Capture the cell that displays the provided text and extract its [X, Y] central coordinate. 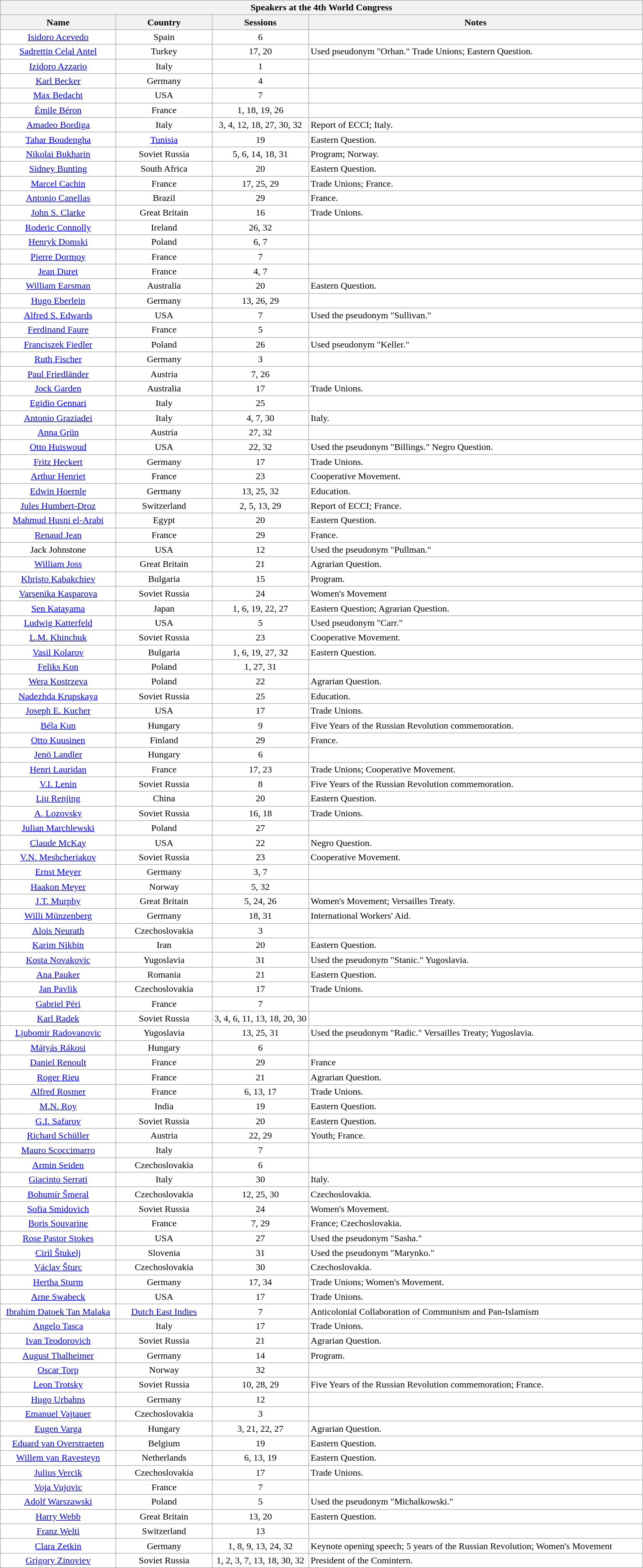
22, 29 [260, 1136]
Franz Welti [58, 1531]
4, 7, 30 [260, 418]
Mátyás Rákosi [58, 1048]
Richard Schüller [58, 1136]
Oscar Torp [58, 1370]
Jean Duret [58, 271]
Speakers at the 4th World Congress [321, 8]
Tahar Boudengha [58, 139]
John S. Clarke [58, 213]
Name [58, 22]
3, 7 [260, 872]
Program; Norway. [475, 154]
France; Czechoslovakia. [475, 1224]
18, 31 [260, 916]
Tunisia [164, 139]
Nadezhda Krupskaya [58, 696]
4, 7 [260, 271]
Used the pseudonym "Michalkowski." [475, 1502]
Youth; France. [475, 1136]
Anna Grün [58, 433]
Otto Huiswoud [58, 447]
Used pseudonym "Orhan." Trade Unions; Eastern Question. [475, 52]
A. Lozovsky [58, 813]
Henryk Domski [58, 242]
Report of ECCI; France. [475, 506]
Ruth Fischer [58, 359]
1, 2, 3, 7, 13, 18, 30, 32 [260, 1560]
Wera Kostrzeva [58, 682]
Otto Kuusinen [58, 740]
Pierre Dormoy [58, 257]
Emanuel Vajtauer [58, 1414]
Belgium [164, 1443]
Isidoro Acevedo [58, 37]
Notes [475, 22]
L.M. Khinchuk [58, 637]
Izidoro Azzario [58, 66]
1, 6, 19, 27, 32 [260, 652]
Leon Trotsky [58, 1385]
1, 6, 19, 22, 27 [260, 608]
Julian Marchlewski [58, 828]
Jock Garden [58, 388]
Keynote opening speech; 5 years of the Russian Revolution; Women's Movement [475, 1546]
Eastern Question; Agrarian Question. [475, 608]
India [164, 1106]
13, 20 [260, 1516]
13, 25, 32 [260, 491]
Trade Unions; Women's Movement. [475, 1282]
Arne Swabeck [58, 1297]
17, 25, 29 [260, 184]
Václav Šturc [58, 1267]
Alfred Rosmer [58, 1092]
1, 18, 19, 26 [260, 110]
Ana Pauker [58, 975]
William Joss [58, 564]
Jenö Landler [58, 755]
Harry Webb [58, 1516]
Ireland [164, 227]
Rose Pastor Stokes [58, 1238]
Joseph E. Kucher [58, 711]
Amadeo Bordiga [58, 125]
Ludwig Katterfeld [58, 623]
27, 32 [260, 433]
China [164, 799]
9 [260, 725]
Romania [164, 975]
Boris Souvarine [58, 1224]
Iran [164, 945]
Armin Seiden [58, 1165]
Antonio Graziadei [58, 418]
Spain [164, 37]
Country [164, 22]
Mahmud Husni el-Arabi [58, 520]
17, 34 [260, 1282]
Roger Rieu [58, 1077]
Max Bedacht [58, 95]
6, 7 [260, 242]
1 [260, 66]
5, 32 [260, 886]
Egypt [164, 520]
Feliks Kon [58, 667]
Kosta Novakovic [58, 960]
Franciszek Fiedler [58, 344]
Mauro Scoccimarro [58, 1150]
Jan Pavlik [58, 989]
3, 4, 12, 18, 27, 30, 32 [260, 125]
3, 4, 6, 11, 13, 18, 20, 30 [260, 1018]
Nikolai Bukharin [58, 154]
Ernst Meyer [58, 872]
Five Years of the Russian Revolution commemoration; France. [475, 1385]
Karl Becker [58, 81]
Egidio Gennari [58, 403]
16 [260, 213]
Clara Zetkin [58, 1546]
Hertha Sturm [58, 1282]
Edwin Hoernle [58, 491]
Anticolonial Collaboration of Communism and Pan-Islamism [475, 1311]
17, 20 [260, 52]
Used the pseudonym "Sasha." [475, 1238]
Sessions [260, 22]
Sofia Smidovich [58, 1209]
Hugo Eberlein [58, 301]
7, 29 [260, 1224]
Report of ECCI; Italy. [475, 125]
Sidney Bunting [58, 169]
V.I. Lenin [58, 784]
Used the pseudonym "Sullivan." [475, 315]
7, 26 [260, 374]
6, 13, 19 [260, 1458]
Brazil [164, 198]
4 [260, 81]
Willi Münzenberg [58, 916]
Giacinto Serrati [58, 1180]
Dutch East Indies [164, 1311]
Trade Unions; Cooperative Movement. [475, 769]
Trade Unions; France. [475, 184]
5, 24, 26 [260, 901]
Adolf Warszawski [58, 1502]
Émile Béron [58, 110]
Claude McKay [58, 843]
14 [260, 1355]
Ibrahim Datoek Tan Malaka [58, 1311]
16, 18 [260, 813]
Eduard van Overstraeten [58, 1443]
Women's Movement [475, 593]
Varsenika Kasparova [58, 593]
Karl Radek [58, 1018]
August Thalheimer [58, 1355]
Paul Friedländer [58, 374]
Slovenia [164, 1253]
15 [260, 579]
6, 13, 17 [260, 1092]
Vasil Kolarov [58, 652]
1, 27, 31 [260, 667]
13 [260, 1531]
3, 21, 22, 27 [260, 1429]
5, 6, 14, 18, 31 [260, 154]
Sadrettin Celal Antel [58, 52]
Alois Neurath [58, 931]
Ferdinand Faure [58, 330]
Netherlands [164, 1458]
32 [260, 1370]
Liu Renjing [58, 799]
President of the Comintern. [475, 1560]
William Earsman [58, 286]
Women's Movement. [475, 1209]
Negro Question. [475, 843]
Béla Kun [58, 725]
Finland [164, 740]
12, 25, 30 [260, 1194]
Used pseudonym "Carr." [475, 623]
Used the pseudonym "Pullman." [475, 550]
Bohumír Šmeral [58, 1194]
17, 23 [260, 769]
Gabriel Péri [58, 1004]
Ljubomir Radovanovic [58, 1033]
Women's Movement; Versailles Treaty. [475, 901]
26 [260, 344]
2, 5, 13, 29 [260, 506]
Henri Lauridan [58, 769]
Used pseudonym "Keller." [475, 344]
Renaud Jean [58, 535]
13, 26, 29 [260, 301]
Jules Humbert-Droz [58, 506]
Ciril Štukelj [58, 1253]
10, 28, 29 [260, 1385]
G.I. Safarov [58, 1121]
Daniel Renoult [58, 1062]
8 [260, 784]
26, 32 [260, 227]
Used the pseudonym "Marynko." [475, 1253]
Karim Nikbin [58, 945]
Grigory Zinoviev [58, 1560]
Used the pseudonym "Billings." Negro Question. [475, 447]
13, 25, 31 [260, 1033]
1, 8, 9, 13, 24, 32 [260, 1546]
Angelo Tasca [58, 1326]
Jack Johnstone [58, 550]
Khristo Kabakchiev [58, 579]
Roderic Connolly [58, 227]
Willem van Ravesteyn [58, 1458]
Used the pseudonym "Radic." Versailles Treaty; Yugoslavia. [475, 1033]
Eugen Varga [58, 1429]
Haakon Meyer [58, 886]
Marcel Cachin [58, 184]
Fritz Heckert [58, 462]
V.N. Meshcheriakov [58, 857]
Julius Vercik [58, 1473]
Japan [164, 608]
Antonio Canellas [58, 198]
Ivan Teodorovich [58, 1341]
J.T. Murphy [58, 901]
22, 32 [260, 447]
Sen Katayama [58, 608]
Turkey [164, 52]
Hugo Urbahns [58, 1399]
M.N. Roy [58, 1106]
Alfred S. Edwards [58, 315]
Voja Vujovic [58, 1487]
Used the pseudonym "Stanic." Yugoslavia. [475, 960]
International Workers' Aid. [475, 916]
South Africa [164, 169]
Arthur Henriet [58, 476]
